From the cell containing the given text, extract its center point as (x, y) coordinate. 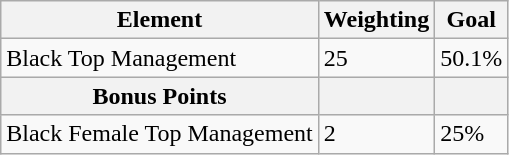
Black Female Top Management (160, 134)
Weighting (376, 20)
Goal (472, 20)
25 (376, 58)
Black Top Management (160, 58)
50.1% (472, 58)
Element (160, 20)
25% (472, 134)
Bonus Points (160, 96)
2 (376, 134)
